Capture the cell that displays the provided text and extract its (X, Y) central coordinate. 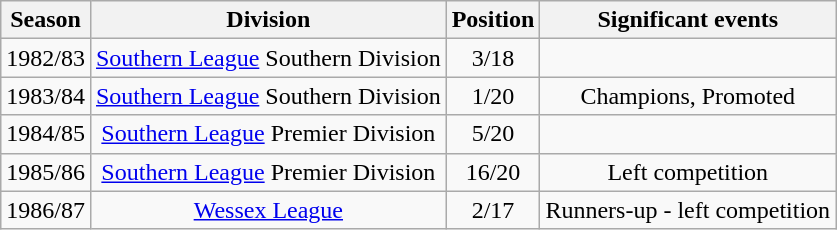
Position (493, 20)
16/20 (493, 172)
Wessex League (268, 210)
1982/83 (46, 58)
5/20 (493, 134)
1984/85 (46, 134)
Champions, Promoted (688, 96)
Runners-up - left competition (688, 210)
Left competition (688, 172)
2/17 (493, 210)
1985/86 (46, 172)
1983/84 (46, 96)
3/18 (493, 58)
Significant events (688, 20)
Division (268, 20)
Season (46, 20)
1/20 (493, 96)
1986/87 (46, 210)
